Detect which cell encompasses the target text, then output its [X, Y] center coordinate. 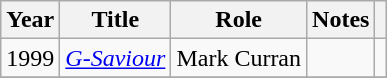
Title [116, 20]
Year [30, 20]
Notes [341, 20]
Role [239, 20]
Mark Curran [239, 58]
1999 [30, 58]
G-Saviour [116, 58]
